Pinpoint the cell where the given text exists, returning its (x, y) midpoint coordinate. 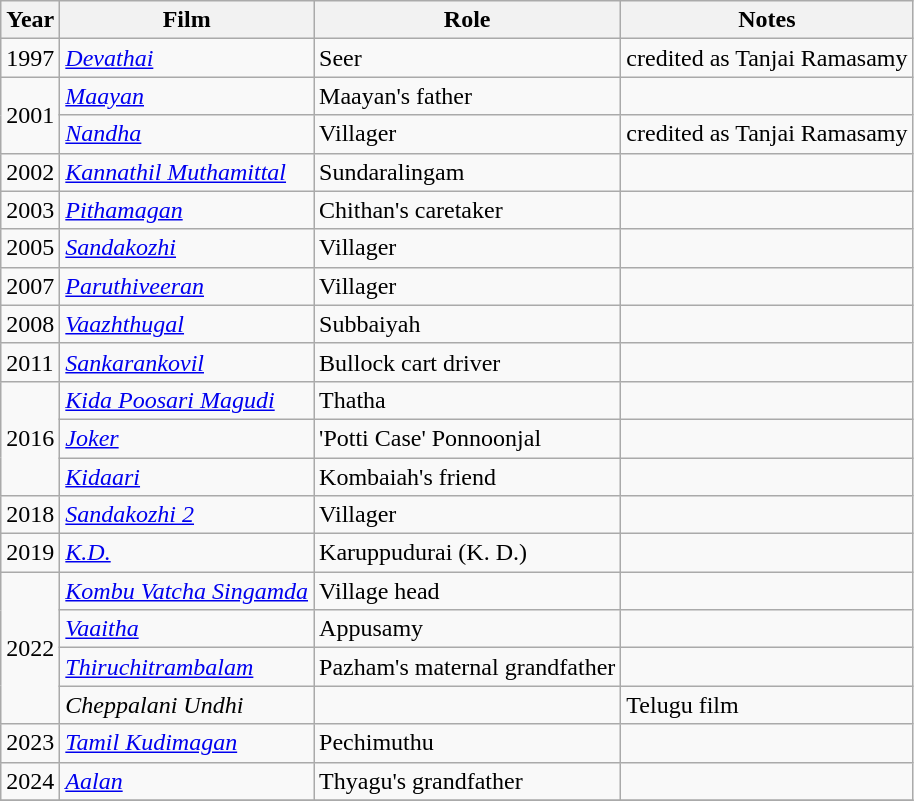
2016 (30, 438)
Kombu Vatcha Singamda (187, 591)
Kida Poosari Magudi (187, 400)
Sankarankovil (187, 362)
Pithamagan (187, 210)
2011 (30, 362)
Notes (767, 20)
Maayan's father (468, 96)
2008 (30, 324)
2024 (30, 781)
Joker (187, 438)
Kombaiah's friend (468, 477)
Pazham's maternal grandfather (468, 667)
Bullock cart driver (468, 362)
Tamil Kudimagan (187, 743)
2002 (30, 172)
Kidaari (187, 477)
Vaazhthugal (187, 324)
1997 (30, 58)
Subbaiyah (468, 324)
Nandha (187, 134)
Karuppudurai (K. D.) (468, 553)
Sandakozhi 2 (187, 515)
Vaaitha (187, 629)
'Potti Case' Ponnoonjal (468, 438)
Maayan (187, 96)
Thatha (468, 400)
Chithan's caretaker (468, 210)
2023 (30, 743)
Appusamy (468, 629)
Thiruchitrambalam (187, 667)
Sundaralingam (468, 172)
Kannathil Muthamittal (187, 172)
Village head (468, 591)
Sandakozhi (187, 248)
K.D. (187, 553)
2019 (30, 553)
Telugu film (767, 705)
2022 (30, 648)
Year (30, 20)
Pechimuthu (468, 743)
2003 (30, 210)
Paruthiveeran (187, 286)
Aalan (187, 781)
Film (187, 20)
2005 (30, 248)
Seer (468, 58)
2001 (30, 115)
Role (468, 20)
Thyagu's grandfather (468, 781)
2018 (30, 515)
Cheppalani Undhi (187, 705)
Devathai (187, 58)
2007 (30, 286)
